Provide the [x, y] coordinate of the cell's center where the given text is located.  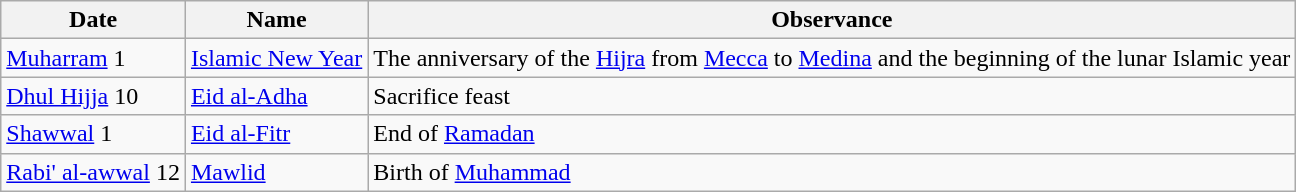
The anniversary of the Hijra from Mecca to Medina and the beginning of the lunar Islamic year [832, 58]
Shawwal 1 [94, 134]
End of Ramadan [832, 134]
Date [94, 20]
Eid al-Adha [276, 96]
Name [276, 20]
Eid al-Fitr [276, 134]
Dhul Hijja 10 [94, 96]
Mawlid [276, 172]
Birth of Muhammad [832, 172]
Muharram 1 [94, 58]
Sacrifice feast [832, 96]
Observance [832, 20]
Islamic New Year [276, 58]
Rabi' al-awwal 12 [94, 172]
